For the text-containing cell, return its midpoint in (x, y) coordinate format. 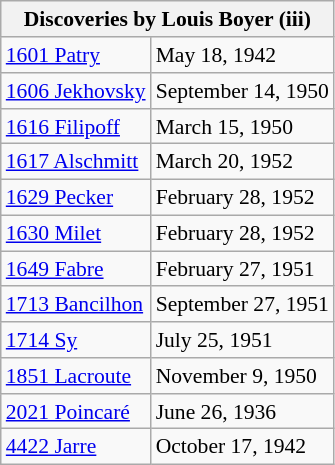
June 26, 1936 (242, 411)
March 15, 1950 (242, 126)
February 27, 1951 (242, 269)
September 14, 1950 (242, 91)
1649 Fabre (76, 269)
1851 Lacroute (76, 376)
1606 Jekhovsky (76, 91)
4422 Jarre (76, 447)
1713 Bancilhon (76, 304)
October 17, 1942 (242, 447)
Discoveries by Louis Boyer (iii) (168, 19)
1616 Filipoff (76, 126)
2021 Poincaré (76, 411)
July 25, 1951 (242, 340)
1617 Alschmitt (76, 162)
March 20, 1952 (242, 162)
1601 Patry (76, 55)
1714 Sy (76, 340)
November 9, 1950 (242, 376)
1629 Pecker (76, 197)
1630 Milet (76, 233)
September 27, 1951 (242, 304)
May 18, 1942 (242, 55)
